Determine the (x, y) coordinate at the center of the cell enclosing the given text.  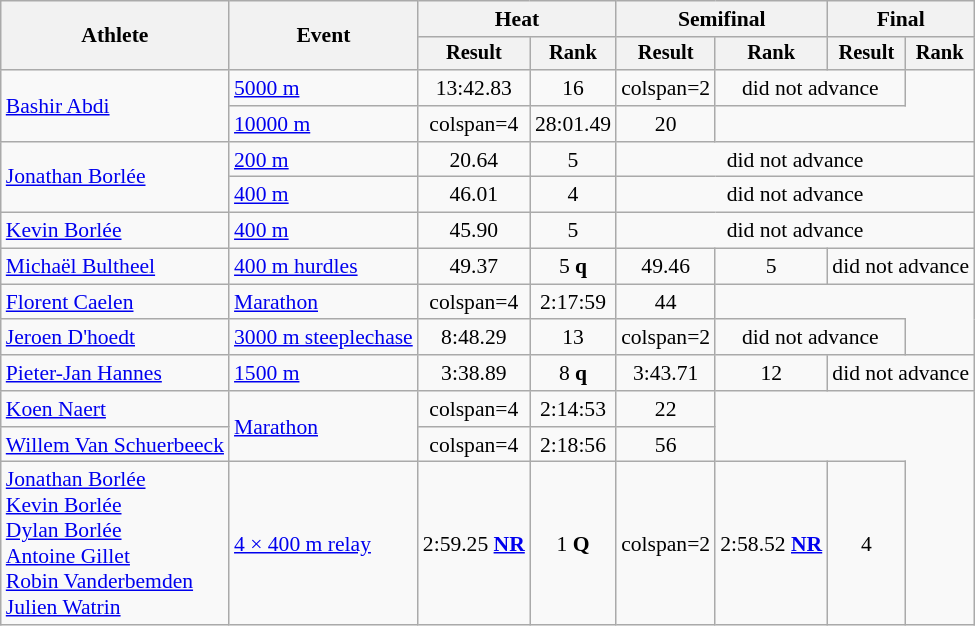
49.46 (666, 267)
13:42.83 (474, 88)
10000 m (324, 124)
2:14:53 (573, 409)
46.01 (474, 195)
Bashir Abdi (115, 106)
Kevin Borlée (115, 231)
56 (666, 445)
2:58.52 NR (771, 544)
Heat (517, 19)
2:18:56 (573, 445)
Michaël Bultheel (115, 267)
Pieter-Jan Hannes (115, 373)
5000 m (324, 88)
44 (666, 302)
Jonathan Borlée (115, 178)
49.37 (474, 267)
28:01.49 (573, 124)
16 (573, 88)
13 (573, 338)
Semifinal (722, 19)
8 q (573, 373)
22 (666, 409)
Florent Caelen (115, 302)
2:59.25 NR (474, 544)
3:43.71 (666, 373)
200 m (324, 160)
Jeroen D'hoedt (115, 338)
400 m hurdles (324, 267)
Jonathan BorléeKevin BorléeDylan BorléeAntoine GilletRobin VanderbemdenJulien Watrin (115, 544)
Koen Naert (115, 409)
3000 m steeplechase (324, 338)
1500 m (324, 373)
1 Q (573, 544)
2:17:59 (573, 302)
8:48.29 (474, 338)
Final (900, 19)
20 (666, 124)
Athlete (115, 36)
4 × 400 m relay (324, 544)
Event (324, 36)
3:38.89 (474, 373)
12 (771, 373)
5 q (573, 267)
45.90 (474, 231)
20.64 (474, 160)
Willem Van Schuerbeeck (115, 445)
